Determine the (X, Y) coordinate at the center of the cell enclosing the given text.  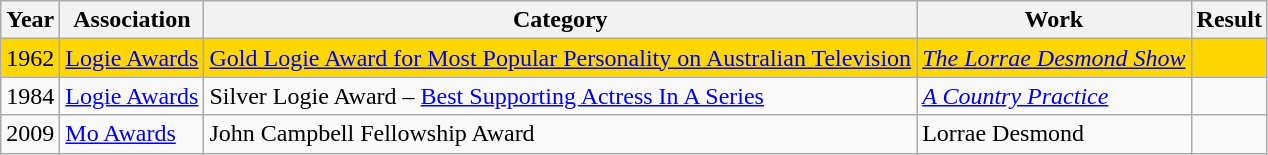
Silver Logie Award – Best Supporting Actress In A Series (560, 96)
Year (30, 20)
2009 (30, 134)
Mo Awards (132, 134)
A Country Practice (1054, 96)
Work (1054, 20)
Result (1229, 20)
The Lorrae Desmond Show (1054, 58)
1962 (30, 58)
Category (560, 20)
John Campbell Fellowship Award (560, 134)
Association (132, 20)
1984 (30, 96)
Lorrae Desmond (1054, 134)
Gold Logie Award for Most Popular Personality on Australian Television (560, 58)
